Output the [X, Y] coordinate of the center of the cell containing the given text.  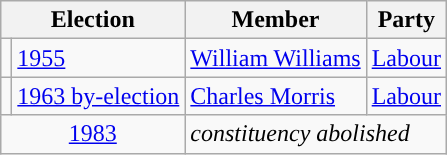
constituency abolished [316, 134]
William Williams [276, 58]
Party [406, 20]
Member [276, 20]
1963 by-election [98, 96]
Charles Morris [276, 96]
1983 [93, 134]
1955 [98, 58]
Election [93, 20]
